Determine the (X, Y) coordinate at the center of the cell enclosing the given text.  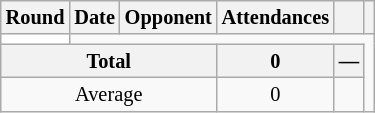
Round (36, 17)
Total (109, 61)
Opponent (168, 17)
Average (109, 94)
— (349, 61)
Date (94, 17)
Attendances (276, 17)
